Capture the cell that displays the provided text and extract its (x, y) central coordinate. 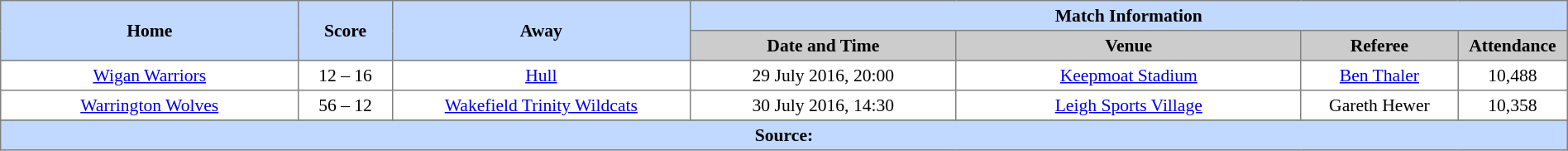
30 July 2016, 14:30 (823, 105)
Home (150, 31)
Source: (784, 135)
Attendance (1513, 46)
Wigan Warriors (150, 75)
Referee (1379, 46)
Warrington Wolves (150, 105)
Hull (541, 75)
10,358 (1513, 105)
56 – 12 (346, 105)
Ben Thaler (1379, 75)
Away (541, 31)
Venue (1128, 46)
Leigh Sports Village (1128, 105)
Gareth Hewer (1379, 105)
Match Information (1128, 16)
Wakefield Trinity Wildcats (541, 105)
Date and Time (823, 46)
10,488 (1513, 75)
Score (346, 31)
12 – 16 (346, 75)
29 July 2016, 20:00 (823, 75)
Keepmoat Stadium (1128, 75)
